For the text-containing cell, return its midpoint in (X, Y) coordinate format. 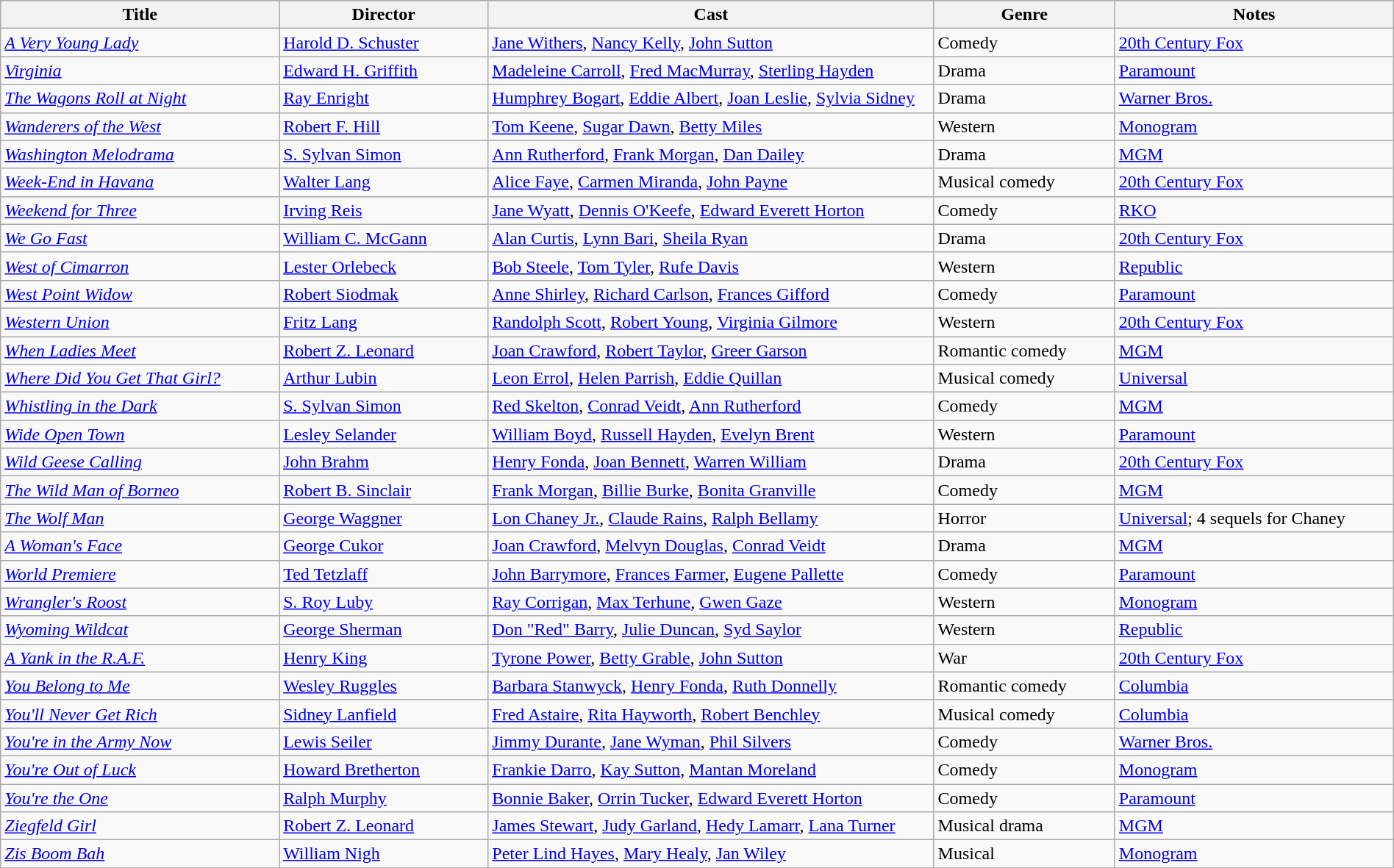
William C. McGann (384, 238)
Lewis Seiler (384, 742)
You'll Never Get Rich (140, 714)
Week-End in Havana (140, 182)
Wild Geese Calling (140, 462)
Ray Enright (384, 98)
Arthur Lubin (384, 379)
You're the One (140, 797)
John Barrymore, Frances Farmer, Eugene Pallette (711, 574)
Humphrey Bogart, Eddie Albert, Joan Leslie, Sylvia Sidney (711, 98)
Bob Steele, Tom Tyler, Rufe Davis (711, 266)
Wyoming Wildcat (140, 630)
World Premiere (140, 574)
Alice Faye, Carmen Miranda, John Payne (711, 182)
Washington Melodrama (140, 154)
Robert B. Sinclair (384, 490)
A Yank in the R.A.F. (140, 658)
Leon Errol, Helen Parrish, Eddie Quillan (711, 379)
When Ladies Meet (140, 351)
You're Out of Luck (140, 770)
Jane Wyatt, Dennis O'Keefe, Edward Everett Horton (711, 210)
Zis Boom Bah (140, 854)
Tyrone Power, Betty Grable, John Sutton (711, 658)
Edward H. Griffith (384, 71)
Wrangler's Roost (140, 602)
Lon Chaney Jr., Claude Rains, Ralph Bellamy (711, 518)
Frankie Darro, Kay Sutton, Mantan Moreland (711, 770)
Horror (1024, 518)
Cast (711, 15)
A Woman's Face (140, 546)
You Belong to Me (140, 686)
Red Skelton, Conrad Veidt, Ann Rutherford (711, 406)
George Waggner (384, 518)
Barbara Stanwyck, Henry Fonda, Ruth Donnelly (711, 686)
Fred Astaire, Rita Hayworth, Robert Benchley (711, 714)
Weekend for Three (140, 210)
S. Roy Luby (384, 602)
The Wild Man of Borneo (140, 490)
The Wagons Roll at Night (140, 98)
Notes (1254, 15)
Anne Shirley, Richard Carlson, Frances Gifford (711, 294)
Walter Lang (384, 182)
James Stewart, Judy Garland, Hedy Lamarr, Lana Turner (711, 826)
Madeleine Carroll, Fred MacMurray, Sterling Hayden (711, 71)
William Nigh (384, 854)
Irving Reis (384, 210)
Universal; 4 sequels for Chaney (1254, 518)
Ralph Murphy (384, 797)
Howard Bretherton (384, 770)
Ziegfeld Girl (140, 826)
Sidney Lanfield (384, 714)
A Very Young Lady (140, 43)
Ann Rutherford, Frank Morgan, Dan Dailey (711, 154)
Wide Open Town (140, 434)
The Wolf Man (140, 518)
Joan Crawford, Melvyn Douglas, Conrad Veidt (711, 546)
Tom Keene, Sugar Dawn, Betty Miles (711, 126)
Bonnie Baker, Orrin Tucker, Edward Everett Horton (711, 797)
RKO (1254, 210)
Don "Red" Barry, Julie Duncan, Syd Saylor (711, 630)
Lesley Selander (384, 434)
Randolph Scott, Robert Young, Virginia Gilmore (711, 322)
We Go Fast (140, 238)
William Boyd, Russell Hayden, Evelyn Brent (711, 434)
John Brahm (384, 462)
Peter Lind Hayes, Mary Healy, Jan Wiley (711, 854)
George Sherman (384, 630)
War (1024, 658)
Genre (1024, 15)
Ray Corrigan, Max Terhune, Gwen Gaze (711, 602)
Alan Curtis, Lynn Bari, Sheila Ryan (711, 238)
Robert Siodmak (384, 294)
Jimmy Durante, Jane Wyman, Phil Silvers (711, 742)
Musical (1024, 854)
Robert F. Hill (384, 126)
Harold D. Schuster (384, 43)
You're in the Army Now (140, 742)
Universal (1254, 379)
West of Cimarron (140, 266)
Frank Morgan, Billie Burke, Bonita Granville (711, 490)
Musical drama (1024, 826)
Virginia (140, 71)
Where Did You Get That Girl? (140, 379)
Western Union (140, 322)
Wesley Ruggles (384, 686)
Fritz Lang (384, 322)
Whistling in the Dark (140, 406)
Henry Fonda, Joan Bennett, Warren William (711, 462)
Henry King (384, 658)
Title (140, 15)
West Point Widow (140, 294)
Ted Tetzlaff (384, 574)
Wanderers of the West (140, 126)
Joan Crawford, Robert Taylor, Greer Garson (711, 351)
George Cukor (384, 546)
Director (384, 15)
Jane Withers, Nancy Kelly, John Sutton (711, 43)
Lester Orlebeck (384, 266)
